For the text-containing cell, return its midpoint in [X, Y] coordinate format. 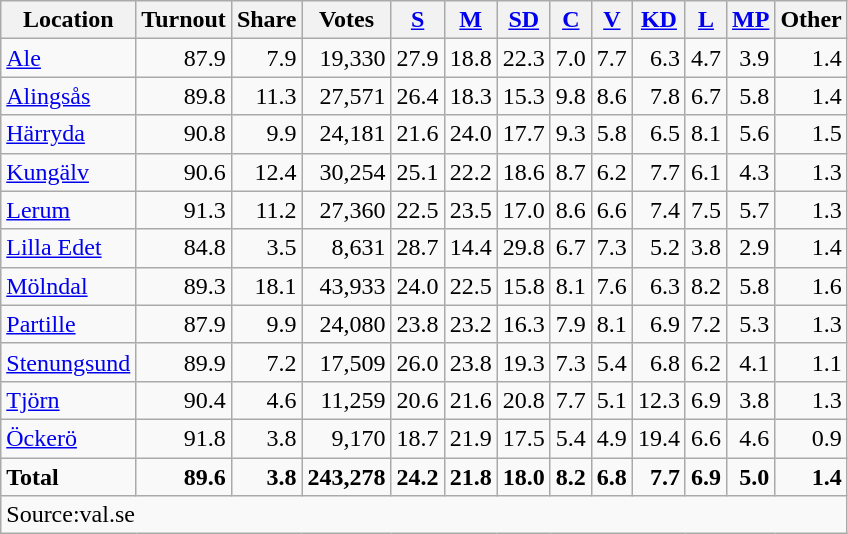
Ale [68, 58]
5.3 [751, 324]
20.8 [524, 400]
S [418, 20]
90.8 [184, 134]
18.7 [418, 438]
17.7 [524, 134]
20.6 [418, 400]
1.1 [811, 362]
11.2 [266, 210]
M [470, 20]
11.3 [266, 96]
8.7 [570, 172]
3.9 [751, 58]
22.2 [470, 172]
89.8 [184, 96]
14.4 [470, 248]
16.3 [524, 324]
MP [751, 20]
18.0 [524, 477]
22.3 [524, 58]
91.3 [184, 210]
84.8 [184, 248]
7.6 [612, 286]
Source:val.se [424, 515]
Location [68, 20]
5.7 [751, 210]
8,631 [346, 248]
90.6 [184, 172]
4.9 [612, 438]
25.1 [418, 172]
27,571 [346, 96]
19.3 [524, 362]
89.9 [184, 362]
2.9 [751, 248]
KD [658, 20]
4.7 [706, 58]
24,181 [346, 134]
12.4 [266, 172]
Stenungsund [68, 362]
6.5 [658, 134]
1.5 [811, 134]
9,170 [346, 438]
Mölndal [68, 286]
26.4 [418, 96]
89.6 [184, 477]
7.8 [658, 96]
243,278 [346, 477]
5.6 [751, 134]
17.0 [524, 210]
17,509 [346, 362]
29.8 [524, 248]
4.3 [751, 172]
Total [68, 477]
43,933 [346, 286]
19.4 [658, 438]
18.8 [470, 58]
Share [266, 20]
Lerum [68, 210]
Alingsås [68, 96]
15.8 [524, 286]
Härryda [68, 134]
28.7 [418, 248]
30,254 [346, 172]
0.9 [811, 438]
27,360 [346, 210]
Öckerö [68, 438]
5.1 [612, 400]
18.6 [524, 172]
3.5 [266, 248]
5.2 [658, 248]
7.0 [570, 58]
26.0 [418, 362]
11,259 [346, 400]
9.3 [570, 134]
23.2 [470, 324]
89.3 [184, 286]
C [570, 20]
7.5 [706, 210]
7.4 [658, 210]
Tjörn [68, 400]
24,080 [346, 324]
L [706, 20]
24.2 [418, 477]
1.6 [811, 286]
SD [524, 20]
4.1 [751, 362]
27.9 [418, 58]
19,330 [346, 58]
15.3 [524, 96]
Kungälv [68, 172]
9.8 [570, 96]
5.0 [751, 477]
Turnout [184, 20]
18.3 [470, 96]
23.5 [470, 210]
91.8 [184, 438]
Partille [68, 324]
21.9 [470, 438]
18.1 [266, 286]
V [612, 20]
Other [811, 20]
12.3 [658, 400]
90.4 [184, 400]
Lilla Edet [68, 248]
21.8 [470, 477]
17.5 [524, 438]
6.1 [706, 172]
Votes [346, 20]
